Extract the [X, Y] coordinate from the center of the cell holding the provided text.  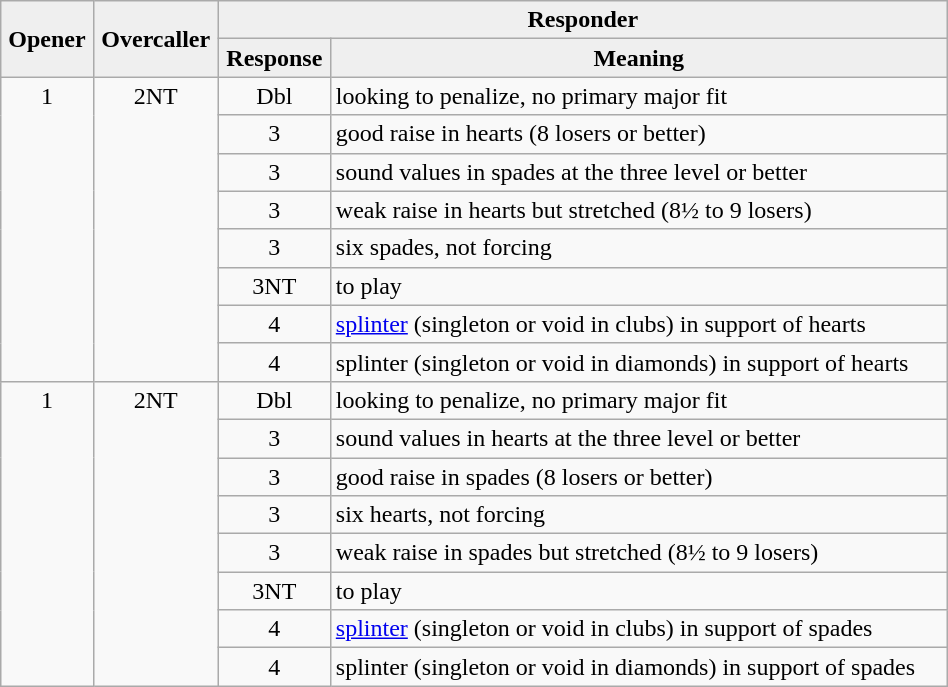
Overcaller [156, 39]
sound values in hearts at the three level or better [638, 438]
six spades, not forcing [638, 248]
good raise in hearts (8 losers or better) [638, 134]
Meaning [638, 58]
sound values in spades at the three level or better [638, 172]
good raise in spades (8 losers or better) [638, 477]
Responder [582, 20]
weak raise in hearts but stretched (8½ to 9 losers) [638, 210]
six hearts, not forcing [638, 515]
splinter (singleton or void in clubs) in support of spades [638, 629]
Opener [47, 39]
Response [274, 58]
splinter (singleton or void in clubs) in support of hearts [638, 324]
splinter (singleton or void in diamonds) in support of hearts [638, 362]
weak raise in spades but stretched (8½ to 9 losers) [638, 553]
splinter (singleton or void in diamonds) in support of spades [638, 667]
